Return the (x, y) coordinate for the center point of the cell that contains the specified text.  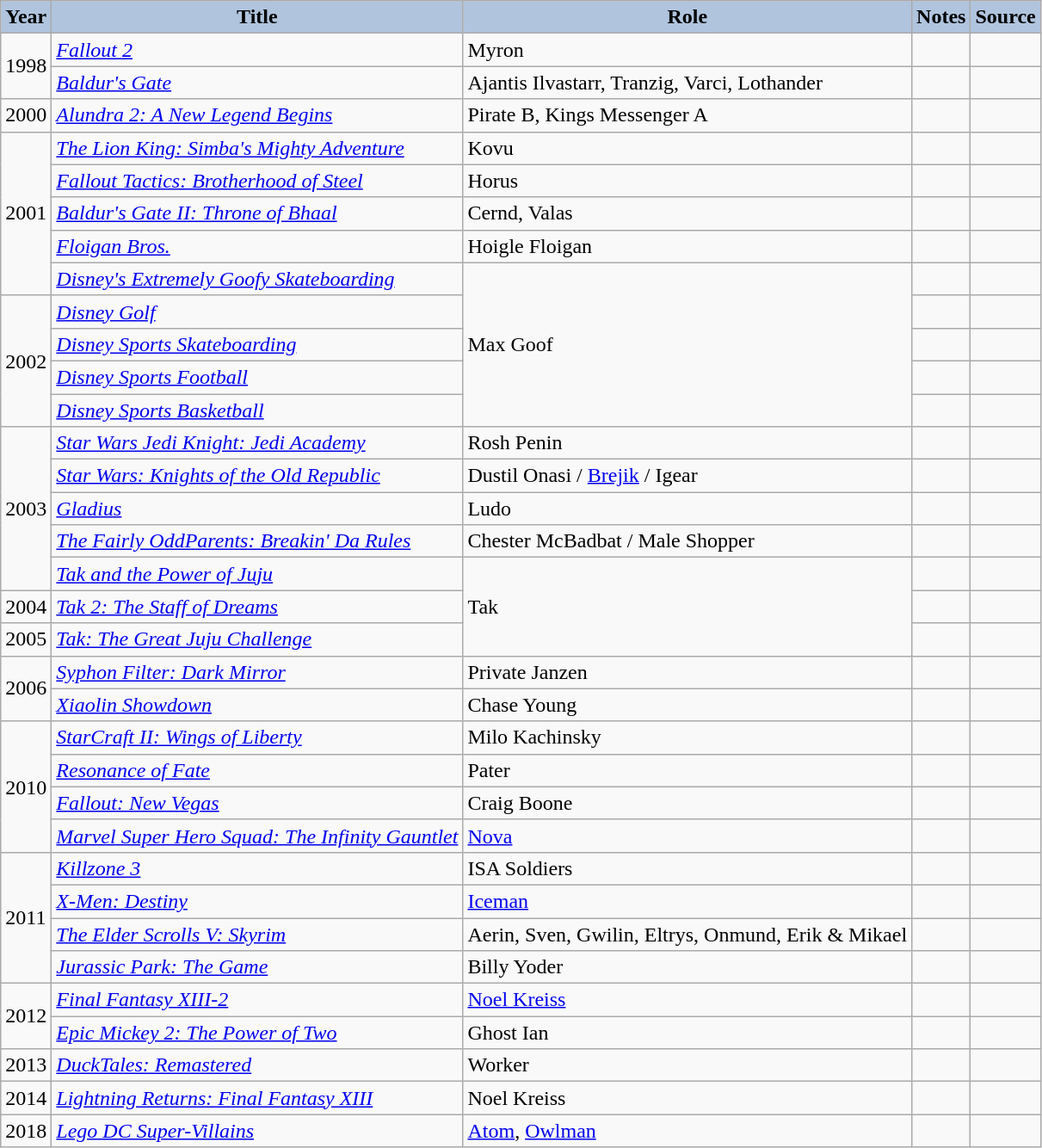
Disney Sports Skateboarding (257, 344)
Final Fantasy XIII-2 (257, 1000)
Rosh Penin (687, 443)
StarCraft II: Wings of Liberty (257, 738)
The Lion King: Simba's Mighty Adventure (257, 148)
Billy Yoder (687, 967)
Cernd, Valas (687, 213)
Disney's Extremely Goofy Skateboarding (257, 279)
ISA Soldiers (687, 868)
2001 (26, 213)
2002 (26, 361)
Lightning Returns: Final Fantasy XIII (257, 1098)
2005 (26, 639)
Jurassic Park: The Game (257, 967)
2010 (26, 787)
Xiaolin Showdown (257, 705)
Atom, Owlman (687, 1131)
Pirate B, Kings Messenger A (687, 115)
Floigan Bros. (257, 246)
Kovu (687, 148)
Disney Golf (257, 312)
Fallout Tactics: Brotherhood of Steel (257, 181)
Dustil Onasi / Brejik / Igear (687, 476)
Nova (687, 836)
The Elder Scrolls V: Skyrim (257, 934)
Aerin, Sven, Gwilin, Eltrys, Onmund, Erik & Mikael (687, 934)
Resonance of Fate (257, 770)
Notes (941, 17)
2012 (26, 1016)
2006 (26, 688)
Tak (687, 607)
1998 (26, 66)
Baldur's Gate II: Throne of Bhaal (257, 213)
Private Janzen (687, 672)
DuckTales: Remastered (257, 1065)
2014 (26, 1098)
Pater (687, 770)
2013 (26, 1065)
Baldur's Gate (257, 83)
Role (687, 17)
Epic Mickey 2: The Power of Two (257, 1033)
Disney Sports Basketball (257, 410)
Tak: The Great Juju Challenge (257, 639)
Marvel Super Hero Squad: The Infinity Gauntlet (257, 836)
2000 (26, 115)
Ghost Ian (687, 1033)
Tak and the Power of Juju (257, 574)
Star Wars Jedi Knight: Jedi Academy (257, 443)
Hoigle Floigan (687, 246)
Chase Young (687, 705)
2011 (26, 917)
2003 (26, 509)
Alundra 2: A New Legend Begins (257, 115)
Chester McBadbat / Male Shopper (687, 541)
2004 (26, 607)
Craig Boone (687, 803)
Lego DC Super-Villains (257, 1131)
Ajantis Ilvastarr, Tranzig, Varci, Lothander (687, 83)
X-Men: Destiny (257, 901)
Source (1005, 17)
Fallout 2 (257, 50)
Killzone 3 (257, 868)
Worker (687, 1065)
Title (257, 17)
Tak 2: The Staff of Dreams (257, 607)
Star Wars: Knights of the Old Republic (257, 476)
Fallout: New Vegas (257, 803)
Iceman (687, 901)
Ludo (687, 509)
The Fairly OddParents: Breakin' Da Rules (257, 541)
Gladius (257, 509)
Year (26, 17)
Horus (687, 181)
Myron (687, 50)
Syphon Filter: Dark Mirror (257, 672)
Disney Sports Football (257, 377)
2018 (26, 1131)
Milo Kachinsky (687, 738)
Max Goof (687, 344)
